Determine the [X, Y] coordinate at the center of the cell enclosing the given text.  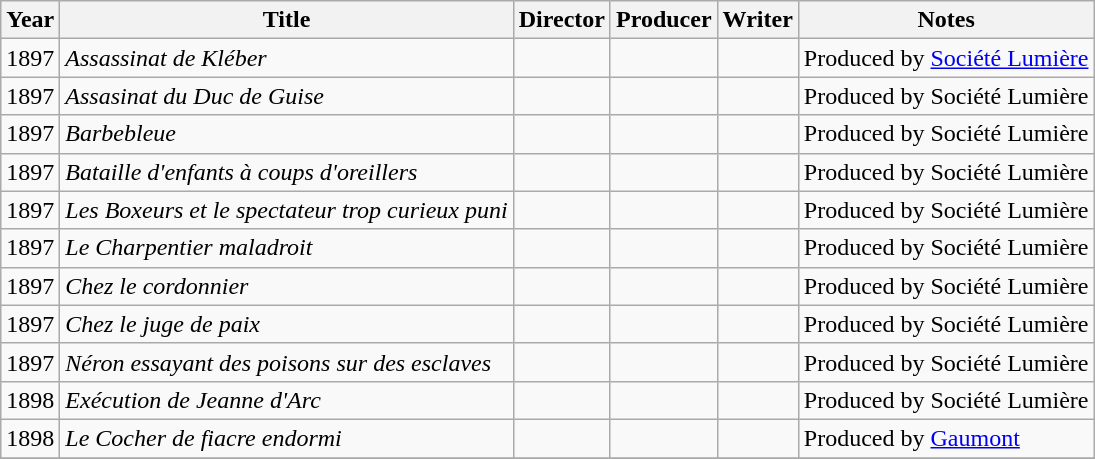
Exécution de Jeanne d'Arc [286, 400]
Writer [758, 20]
Assasinat du Duc de Guise [286, 96]
Néron essayant des poisons sur des esclaves [286, 362]
Producer [664, 20]
Le Cocher de fiacre endormi [286, 438]
Title [286, 20]
Assassinat de Kléber [286, 58]
Year [30, 20]
Bataille d'enfants à coups d'oreillers [286, 172]
Chez le juge de paix [286, 324]
Barbebleue [286, 134]
Le Charpentier maladroit [286, 248]
Produced by Gaumont [946, 438]
Les Boxeurs et le spectateur trop curieux puni [286, 210]
Director [562, 20]
Notes [946, 20]
Chez le cordonnier [286, 286]
